Search for the cell housing the specified text and yield its (x, y) center coordinate. 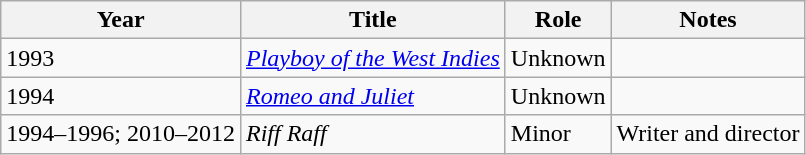
Playboy of the West Indies (372, 58)
1993 (121, 58)
1994–1996; 2010–2012 (121, 134)
Riff Raff (372, 134)
Role (558, 20)
Year (121, 20)
1994 (121, 96)
Writer and director (708, 134)
Title (372, 20)
Minor (558, 134)
Romeo and Juliet (372, 96)
Notes (708, 20)
